Detect which cell encompasses the target text, then output its [X, Y] center coordinate. 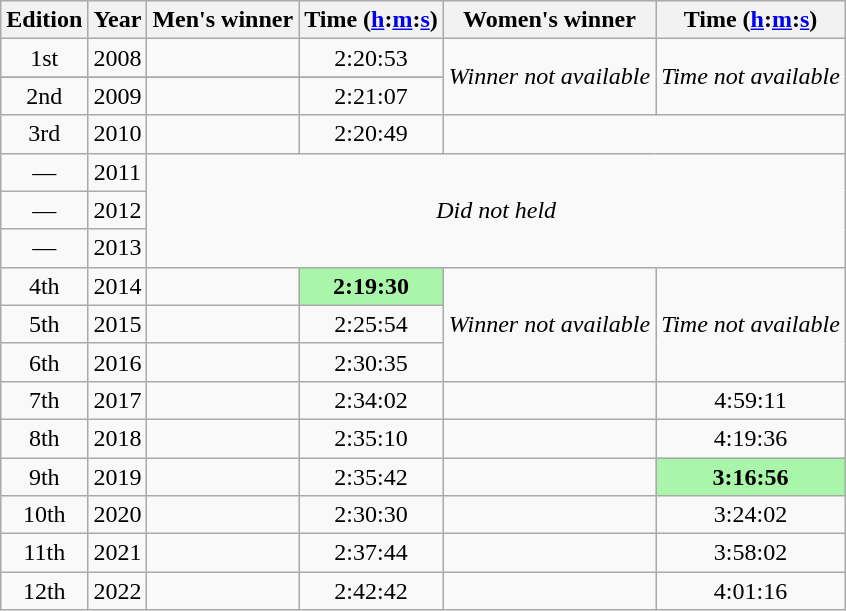
11th [44, 553]
2:35:42 [372, 477]
12th [44, 591]
2:37:44 [372, 553]
Did not held [496, 210]
3:24:02 [751, 515]
2:30:35 [372, 362]
2:25:54 [372, 324]
2:21:07 [372, 96]
2016 [118, 362]
2011 [118, 172]
2022 [118, 591]
8th [44, 438]
2:20:53 [372, 58]
Women's winner [549, 20]
1st [44, 58]
2010 [118, 134]
2021 [118, 553]
Edition [44, 20]
2012 [118, 210]
4:59:11 [751, 400]
4:19:36 [751, 438]
Men's winner [223, 20]
2:30:30 [372, 515]
Year [118, 20]
3:58:02 [751, 553]
2nd [44, 96]
10th [44, 515]
2:20:49 [372, 134]
4:01:16 [751, 591]
2:35:10 [372, 438]
2:42:42 [372, 591]
2015 [118, 324]
2019 [118, 477]
9th [44, 477]
2018 [118, 438]
2:19:30 [372, 286]
2017 [118, 400]
7th [44, 400]
5th [44, 324]
4th [44, 286]
2008 [118, 58]
2009 [118, 96]
6th [44, 362]
3:16:56 [751, 477]
2013 [118, 248]
2020 [118, 515]
2:34:02 [372, 400]
3rd [44, 134]
2014 [118, 286]
